Provide the [X, Y] coordinate of the cell's center where the given text is located.  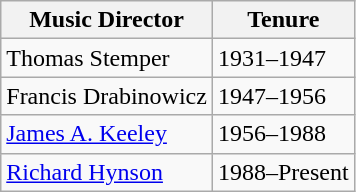
Tenure [283, 20]
Richard Hynson [107, 172]
1956–1988 [283, 134]
Music Director [107, 20]
1931–1947 [283, 58]
1947–1956 [283, 96]
Francis Drabinowicz [107, 96]
James A. Keeley [107, 134]
1988–Present [283, 172]
Thomas Stemper [107, 58]
